Scan for the cell matching the given text and deliver its (X, Y) coordinate at center. 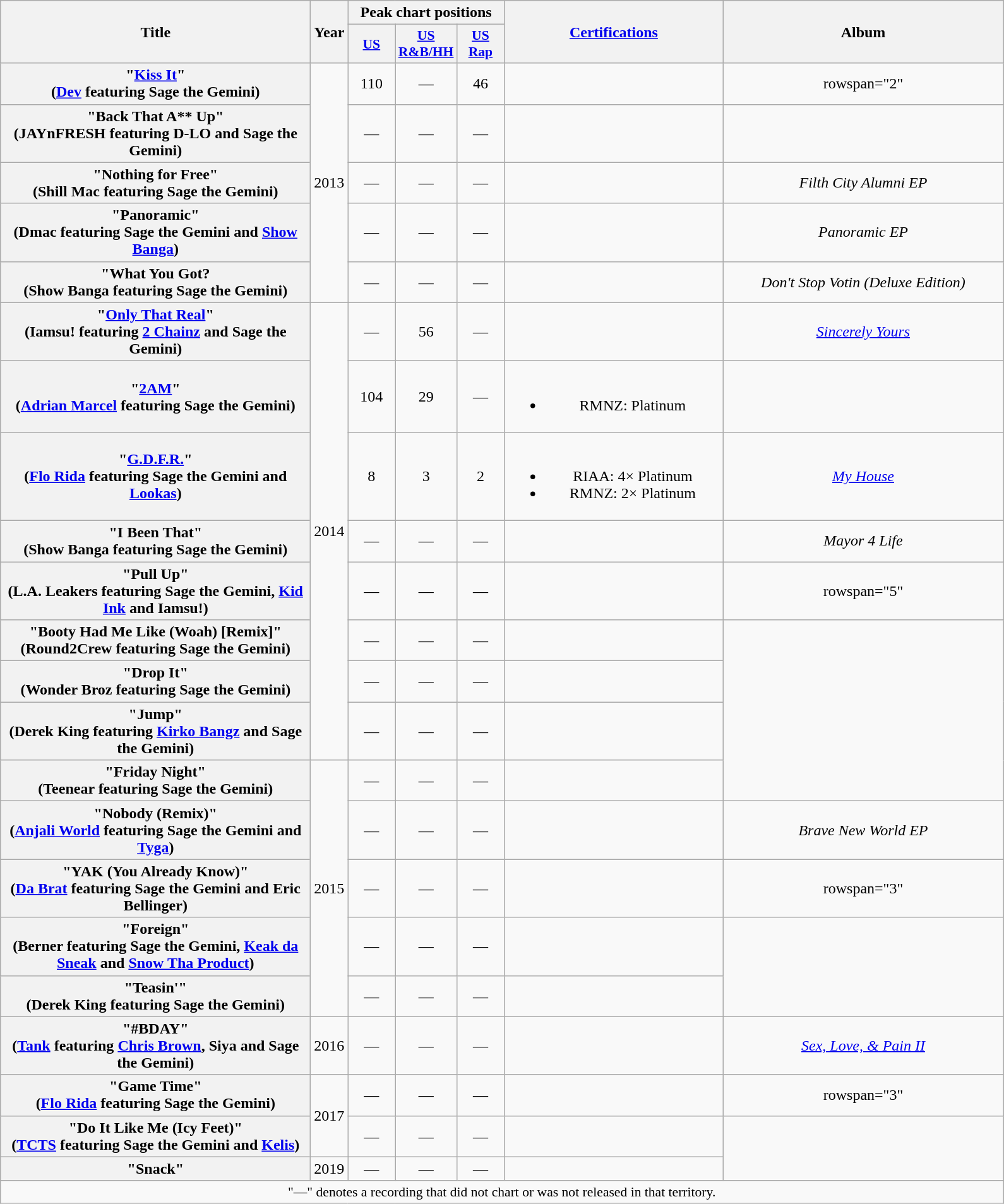
"2AM"(Adrian Marcel featuring Sage the Gemini) (155, 396)
"Panoramic"(Dmac featuring Sage the Gemini and Show Banga) (155, 232)
Sex, Love, & Pain II (863, 1046)
"Friday Night"(Teenear featuring Sage the Gemini) (155, 780)
110 (371, 83)
US R&B/HH (426, 44)
"Drop It"(Wonder Broz featuring Sage the Gemini) (155, 682)
"Nothing for Free"(Shill Mac featuring Sage the Gemini) (155, 183)
Certifications (614, 32)
RMNZ: Platinum (614, 396)
Panoramic EP (863, 232)
2017 (330, 1116)
rowspan="5" (863, 591)
Filth City Alumni EP (863, 183)
Title (155, 32)
rowspan="2" (863, 83)
"YAK (You Already Know)"(Da Brat featuring Sage the Gemini and Eric Bellinger) (155, 888)
Mayor 4 Life (863, 540)
"Pull Up"(L.A. Leakers featuring Sage the Gemini, Kid Ink and Iamsu!) (155, 591)
2019 (330, 1169)
"Do It Like Me (Icy Feet)"(TCTS featuring Sage the Gemini and Kelis) (155, 1136)
"Only That Real"(Iamsu! featuring 2 Chainz and Sage the Gemini) (155, 331)
"Booty Had Me Like (Woah) [Remix]"(Round2Crew featuring Sage the Gemini) (155, 640)
Year (330, 32)
US (371, 44)
46 (480, 83)
"What You Got?(Show Banga featuring Sage the Gemini) (155, 282)
My House (863, 476)
"Foreign"(Berner featuring Sage the Gemini, Keak da Sneak and Snow Tha Product) (155, 946)
"#BDAY"(Tank featuring Chris Brown, Siya and Sage the Gemini) (155, 1046)
"Jump"(Derek King featuring Kirko Bangz and Sage the Gemini) (155, 731)
Album (863, 32)
29 (426, 396)
8 (371, 476)
RIAA: 4× PlatinumRMNZ: 2× Platinum (614, 476)
"—" denotes a recording that did not chart or was not released in that territory. (502, 1192)
"Back That A** Up"(JAYnFRESH featuring D-LO and Sage the Gemini) (155, 133)
2015 (330, 888)
Don't Stop Votin (Deluxe Edition) (863, 282)
US Rap (480, 44)
"Nobody (Remix)"(Anjali World featuring Sage the Gemini and Tyga) (155, 830)
2 (480, 476)
Peak chart positions (426, 13)
Brave New World EP (863, 830)
"Snack" (155, 1169)
"I Been That"(Show Banga featuring Sage the Gemini) (155, 540)
"Teasin'"(Derek King featuring Sage the Gemini) (155, 996)
Sincerely Yours (863, 331)
"Kiss It"(Dev featuring Sage the Gemini) (155, 83)
56 (426, 331)
104 (371, 396)
"Game Time"(Flo Rida featuring Sage the Gemini) (155, 1095)
2014 (330, 531)
3 (426, 476)
2013 (330, 183)
2016 (330, 1046)
"G.D.F.R."(Flo Rida featuring Sage the Gemini and Lookas) (155, 476)
